Search for the cell housing the specified text and yield its (x, y) center coordinate. 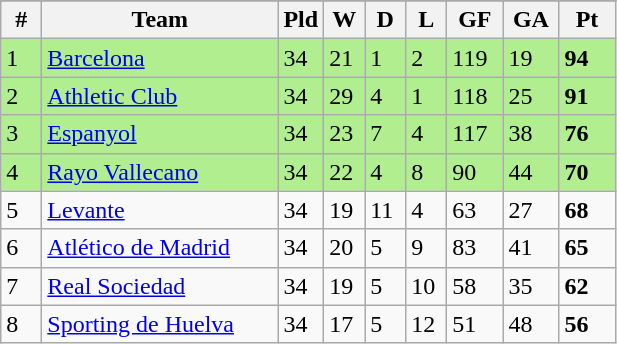
91 (587, 96)
117 (475, 134)
21 (344, 58)
118 (475, 96)
44 (531, 172)
9 (426, 248)
90 (475, 172)
Team (160, 20)
Pld (301, 20)
56 (587, 324)
48 (531, 324)
119 (475, 58)
62 (587, 286)
W (344, 20)
Barcelona (160, 58)
12 (426, 324)
68 (587, 210)
# (22, 20)
94 (587, 58)
76 (587, 134)
23 (344, 134)
Real Sociedad (160, 286)
GF (475, 20)
63 (475, 210)
3 (22, 134)
22 (344, 172)
L (426, 20)
25 (531, 96)
Espanyol (160, 134)
Pt (587, 20)
20 (344, 248)
41 (531, 248)
Levante (160, 210)
35 (531, 286)
10 (426, 286)
27 (531, 210)
Sporting de Huelva (160, 324)
6 (22, 248)
58 (475, 286)
65 (587, 248)
83 (475, 248)
11 (386, 210)
GA (531, 20)
Atlético de Madrid (160, 248)
Rayo Vallecano (160, 172)
29 (344, 96)
D (386, 20)
17 (344, 324)
Athletic Club (160, 96)
70 (587, 172)
51 (475, 324)
38 (531, 134)
